Extract the (x, y) coordinate from the center of the cell holding the provided text.  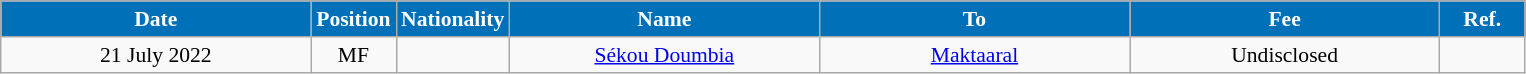
Position (354, 19)
Sékou Doumbia (664, 55)
MF (354, 55)
To (974, 19)
Maktaaral (974, 55)
Ref. (1482, 19)
Fee (1285, 19)
Name (664, 19)
Undisclosed (1285, 55)
Nationality (452, 19)
Date (156, 19)
21 July 2022 (156, 55)
